Detect which cell encompasses the target text, then output its [X, Y] center coordinate. 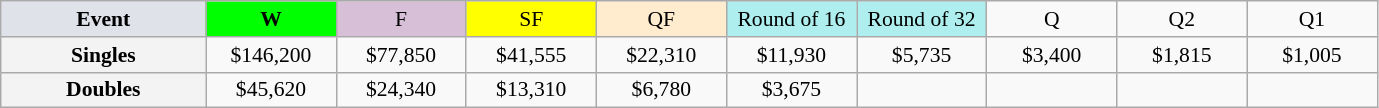
$45,620 [271, 90]
$1,815 [1182, 55]
Q1 [1312, 19]
Singles [104, 55]
W [271, 19]
F [401, 19]
$22,310 [661, 55]
$3,400 [1052, 55]
$5,735 [921, 55]
SF [531, 19]
$41,555 [531, 55]
Q [1052, 19]
$24,340 [401, 90]
$77,850 [401, 55]
Doubles [104, 90]
$11,930 [791, 55]
Round of 32 [921, 19]
Round of 16 [791, 19]
$6,780 [661, 90]
$1,005 [1312, 55]
$13,310 [531, 90]
$3,675 [791, 90]
QF [661, 19]
Event [104, 19]
$146,200 [271, 55]
Q2 [1182, 19]
